Output the (x, y) coordinate of the center of the cell containing the given text.  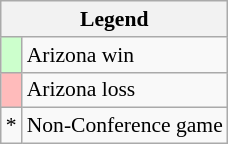
Legend (114, 19)
Arizona win (125, 55)
Non-Conference game (125, 126)
* (12, 126)
Arizona loss (125, 90)
